Provide the (X, Y) coordinate of the cell's center where the given text is located.  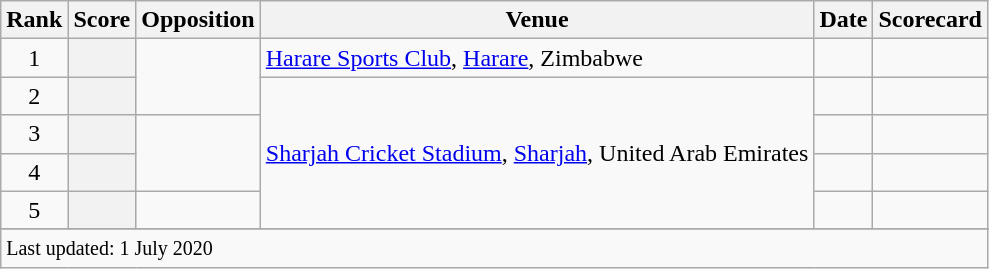
Opposition (198, 20)
Venue (537, 20)
Date (844, 20)
2 (34, 96)
Score (102, 20)
Last updated: 1 July 2020 (494, 248)
Rank (34, 20)
4 (34, 172)
5 (34, 210)
Harare Sports Club, Harare, Zimbabwe (537, 58)
3 (34, 134)
Sharjah Cricket Stadium, Sharjah, United Arab Emirates (537, 153)
1 (34, 58)
Scorecard (930, 20)
